For the text-containing cell, return its midpoint in [x, y] coordinate format. 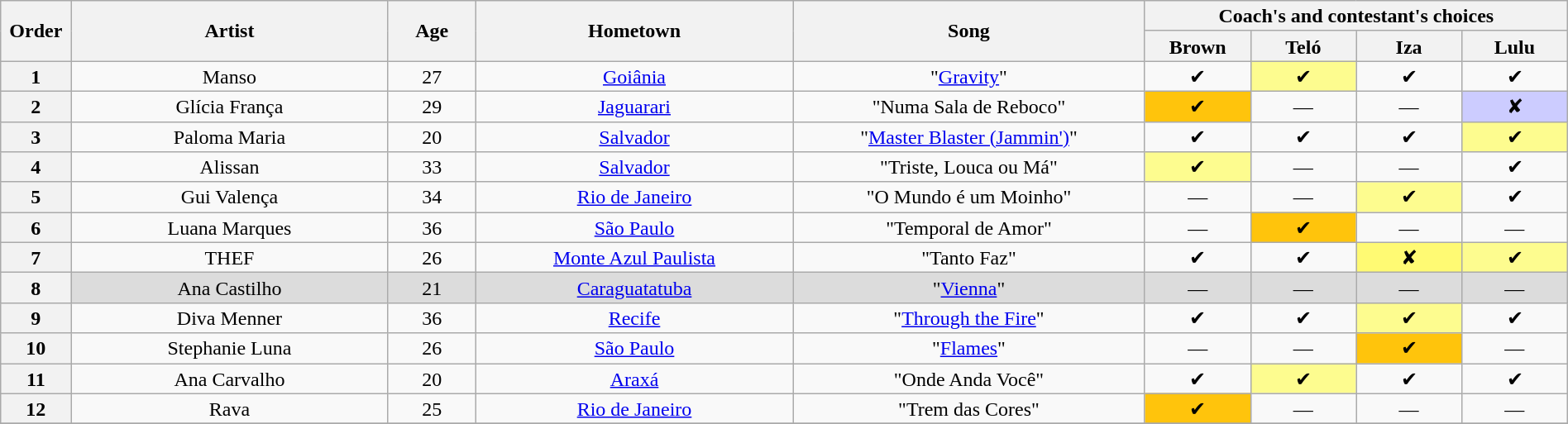
Gui Valença [230, 197]
"Triste, Louca ou Má" [969, 167]
Lulu [1514, 46]
27 [432, 76]
8 [36, 288]
Caraguatatuba [633, 288]
"Tanto Faz" [969, 258]
Hometown [633, 31]
21 [432, 288]
Paloma Maria [230, 137]
Ana Carvalho [230, 379]
3 [36, 137]
34 [432, 197]
Diva Menner [230, 317]
"Numa Sala de Reboco" [969, 106]
29 [432, 106]
Recife [633, 317]
1 [36, 76]
Teló [1303, 46]
"Trem das Cores" [969, 408]
4 [36, 167]
Brown [1198, 46]
"Through the Fire" [969, 317]
Luana Marques [230, 228]
9 [36, 317]
Iza [1409, 46]
"Temporal de Amor" [969, 228]
THEF [230, 258]
11 [36, 379]
7 [36, 258]
"Flames" [969, 349]
Jaguarari [633, 106]
"Gravity" [969, 76]
2 [36, 106]
5 [36, 197]
Alissan [230, 167]
Coach's and contestant's choices [1356, 17]
"Master Blaster (Jammin')" [969, 137]
"Vienna" [969, 288]
25 [432, 408]
Goiânia [633, 76]
6 [36, 228]
Artist [230, 31]
Ana Castilho [230, 288]
33 [432, 167]
Order [36, 31]
Monte Azul Paulista [633, 258]
12 [36, 408]
"Onde Anda Você" [969, 379]
10 [36, 349]
Age [432, 31]
Manso [230, 76]
Glícia França [230, 106]
Araxá [633, 379]
Stephanie Luna [230, 349]
Song [969, 31]
"O Mundo é um Moinho" [969, 197]
Rava [230, 408]
